For the text-containing cell, return its midpoint in [X, Y] coordinate format. 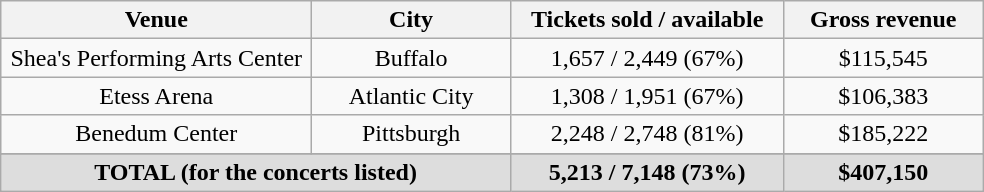
Pittsburgh [412, 134]
$106,383 [884, 96]
Atlantic City [412, 96]
2,248 / 2,748 (81%) [647, 134]
Gross revenue [884, 20]
$115,545 [884, 58]
Shea's Performing Arts Center [156, 58]
City [412, 20]
5,213 / 7,148 (73%) [647, 172]
1,657 / 2,449 (67%) [647, 58]
TOTAL (for the concerts listed) [256, 172]
$407,150 [884, 172]
Benedum Center [156, 134]
Etess Arena [156, 96]
Tickets sold / available [647, 20]
1,308 / 1,951 (67%) [647, 96]
Buffalo [412, 58]
$185,222 [884, 134]
Venue [156, 20]
